From the cell containing the given text, extract its center point as [X, Y] coordinate. 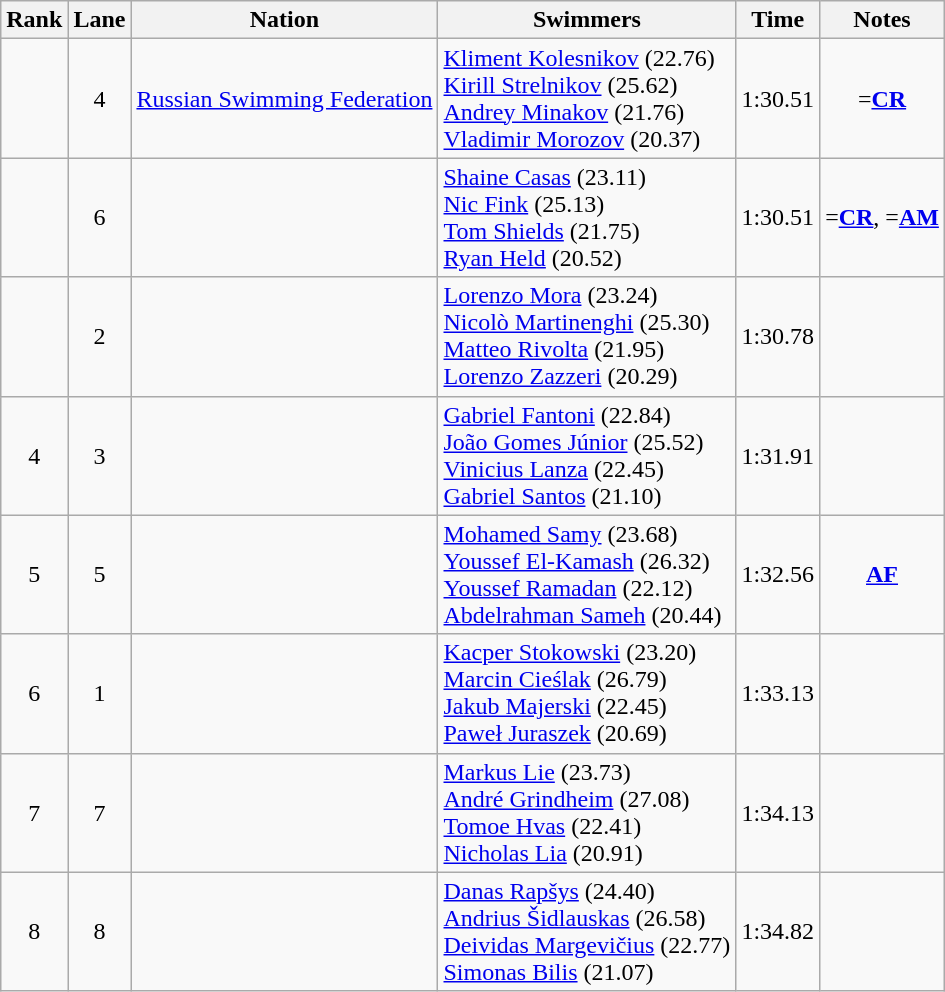
Mohamed Samy (23.68)Youssef El-Kamash (26.32)Youssef Ramadan (22.12)Abdelrahman Sameh (20.44) [587, 574]
2 [100, 336]
Rank [34, 20]
1:33.13 [778, 694]
Notes [882, 20]
3 [100, 456]
Lane [100, 20]
Kliment Kolesnikov (22.76)Kirill Strelnikov (25.62)Andrey Minakov (21.76)Vladimir Morozov (20.37) [587, 98]
AF [882, 574]
Lorenzo Mora (23.24)Nicolò Martinenghi (25.30)Matteo Rivolta (21.95)Lorenzo Zazzeri (20.29) [587, 336]
Shaine Casas (23.11)Nic Fink (25.13)Tom Shields (21.75)Ryan Held (20.52) [587, 218]
Russian Swimming Federation [284, 98]
Danas Rapšys (24.40)Andrius Šidlauskas (26.58)Deividas Margevičius (22.77)Simonas Bilis (21.07) [587, 932]
1:30.78 [778, 336]
1 [100, 694]
Kacper Stokowski (23.20)Marcin Cieślak (26.79)Jakub Majerski (22.45)Paweł Juraszek (20.69) [587, 694]
Nation [284, 20]
1:34.82 [778, 932]
Markus Lie (23.73)André Grindheim (27.08)Tomoe Hvas (22.41)Nicholas Lia (20.91) [587, 812]
Gabriel Fantoni (22.84)João Gomes Júnior (25.52)Vinicius Lanza (22.45)Gabriel Santos (21.10) [587, 456]
=CR [882, 98]
Time [778, 20]
Swimmers [587, 20]
1:31.91 [778, 456]
1:34.13 [778, 812]
=CR, =AM [882, 218]
1:32.56 [778, 574]
